Return the [X, Y] coordinate for the center point of the cell that contains the specified text.  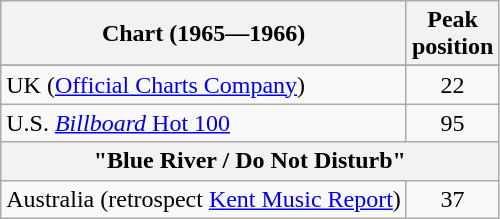
95 [452, 123]
Australia (retrospect Kent Music Report) [204, 199]
Peakposition [452, 34]
Chart (1965—1966) [204, 34]
"Blue River / Do Not Disturb" [250, 161]
37 [452, 199]
U.S. Billboard Hot 100 [204, 123]
UK (Official Charts Company) [204, 85]
22 [452, 85]
